Return the (x, y) coordinate for the center point of the cell that contains the specified text.  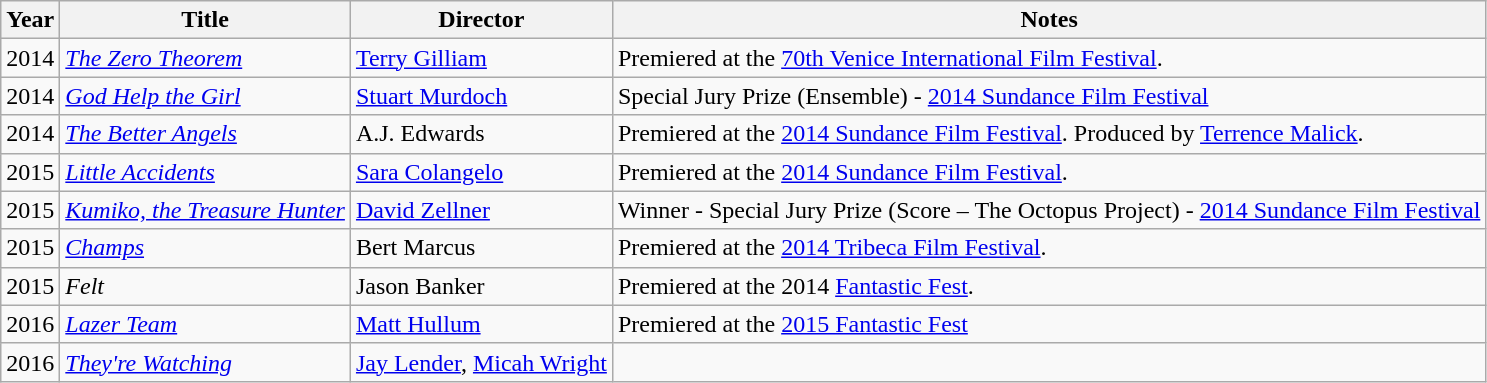
The Zero Theorem (206, 58)
Premiered at the 2014 Sundance Film Festival. (1048, 172)
They're Watching (206, 362)
Matt Hullum (481, 324)
Special Jury Prize (Ensemble) - 2014 Sundance Film Festival (1048, 96)
God Help the Girl (206, 96)
Premiered at the 70th Venice International Film Festival. (1048, 58)
Felt (206, 286)
Kumiko, the Treasure Hunter (206, 210)
Premiered at the 2014 Fantastic Fest. (1048, 286)
Title (206, 20)
Premiered at the 2014 Tribeca Film Festival. (1048, 248)
Stuart Murdoch (481, 96)
Winner - Special Jury Prize (Score – The Octopus Project) - 2014 Sundance Film Festival (1048, 210)
Bert Marcus (481, 248)
Premiered at the 2014 Sundance Film Festival. Produced by Terrence Malick. (1048, 134)
Terry Gilliam (481, 58)
Lazer Team (206, 324)
Premiered at the 2015 Fantastic Fest (1048, 324)
Notes (1048, 20)
A.J. Edwards (481, 134)
Champs (206, 248)
Jason Banker (481, 286)
Little Accidents (206, 172)
Sara Colangelo (481, 172)
Year (30, 20)
Jay Lender, Micah Wright (481, 362)
The Better Angels (206, 134)
David Zellner (481, 210)
Director (481, 20)
